Locate the cell with the specified text and output its [x, y] center coordinate. 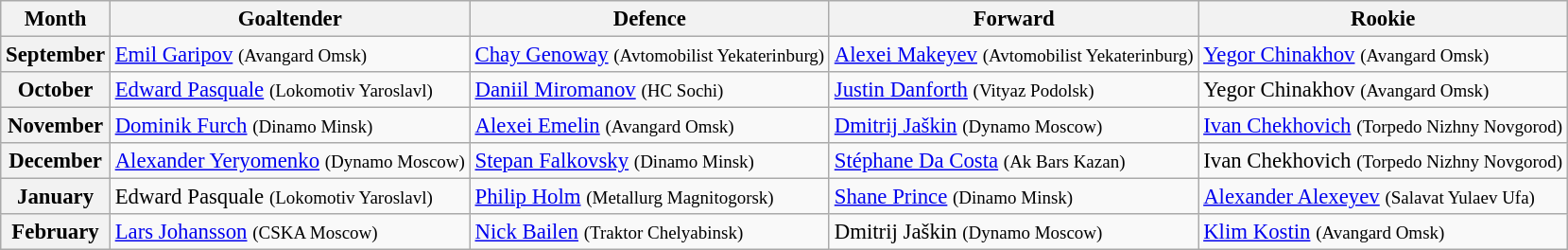
Alexander Yeryomenko (Dynamo Moscow) [289, 161]
Emil Garipov (Avangard Omsk) [289, 55]
December [56, 161]
January [56, 197]
Shane Prince (Dinamo Minsk) [1013, 197]
Goaltender [289, 19]
October [56, 90]
Alexander Alexeyev (Salavat Yulaev Ufa) [1384, 197]
Alexei Emelin (Avangard Omsk) [649, 126]
Month [56, 19]
Alexei Makeyev (Avtomobilist Yekaterinburg) [1013, 55]
Stepan Falkovsky (Dinamo Minsk) [649, 161]
Philip Holm (Metallurg Magnitogorsk) [649, 197]
September [56, 55]
November [56, 126]
February [56, 232]
Dominik Furch (Dinamo Minsk) [289, 126]
Rookie [1384, 19]
Chay Genoway (Avtomobilist Yekaterinburg) [649, 55]
Daniil Miromanov (HC Sochi) [649, 90]
Klim Kostin (Avangard Omsk) [1384, 232]
Justin Danforth (Vityaz Podolsk) [1013, 90]
Defence [649, 19]
Lars Johansson (CSKA Moscow) [289, 232]
Forward [1013, 19]
Stéphane Da Costa (Ak Bars Kazan) [1013, 161]
Nick Bailen (Traktor Chelyabinsk) [649, 232]
